For the text-containing cell, return its midpoint in [x, y] coordinate format. 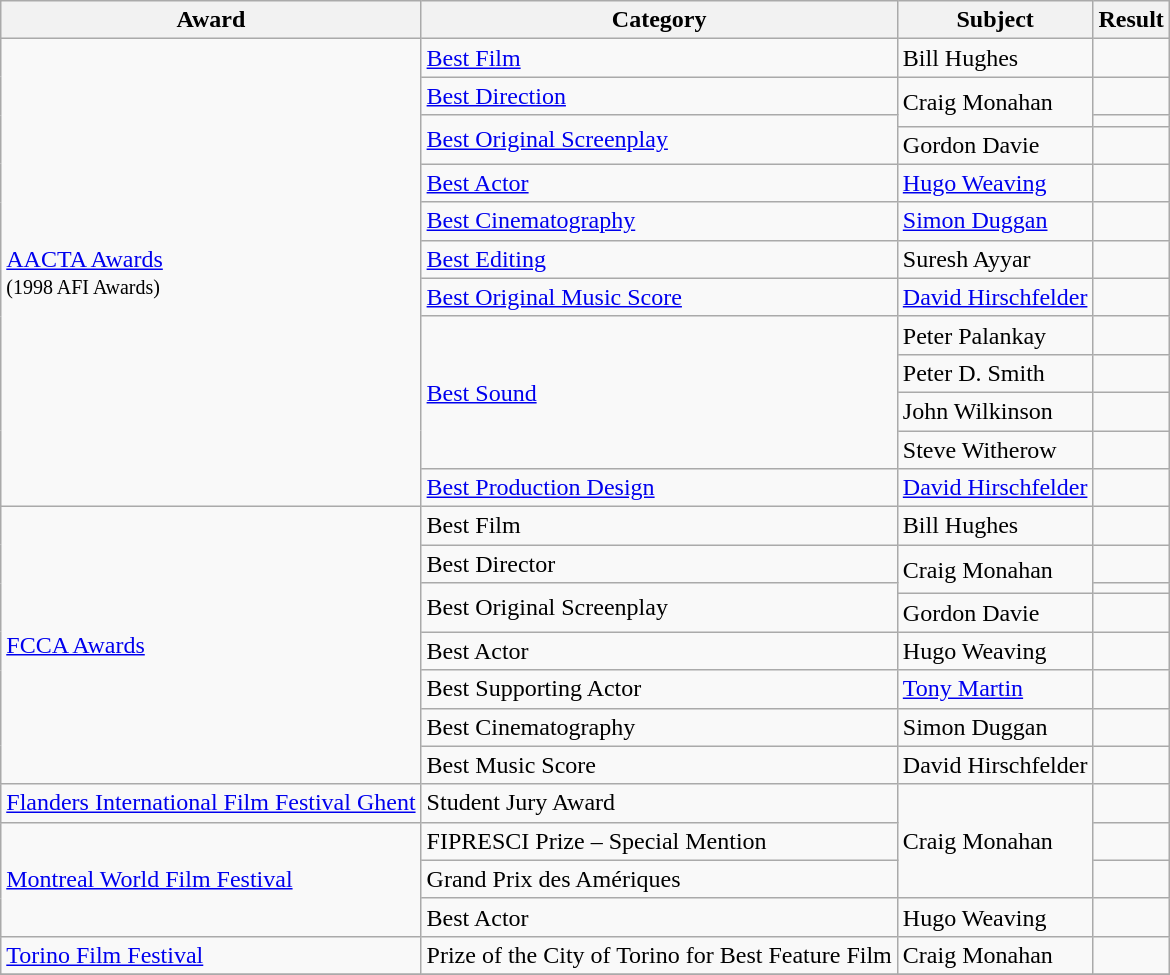
Prize of the City of Torino for Best Feature Film [659, 955]
Student Jury Award [659, 803]
FIPRESCI Prize – Special Mention [659, 841]
Category [659, 20]
Montreal World Film Festival [211, 879]
Grand Prix des Amériques [659, 879]
Suresh Ayyar [995, 259]
AACTA Awards(1998 AFI Awards) [211, 273]
Flanders International Film Festival Ghent [211, 803]
Best Production Design [659, 488]
Peter D. Smith [995, 373]
Best Director [659, 564]
Award [211, 20]
Best Supporting Actor [659, 689]
Best Original Music Score [659, 297]
Result [1131, 20]
John Wilkinson [995, 411]
Best Direction [659, 96]
Best Sound [659, 392]
Tony Martin [995, 689]
Best Editing [659, 259]
Subject [995, 20]
Peter Palankay [995, 335]
Steve Witherow [995, 449]
FCCA Awards [211, 646]
Best Music Score [659, 765]
Torino Film Festival [211, 955]
